Pinpoint the cell where the given text exists, returning its [X, Y] midpoint coordinate. 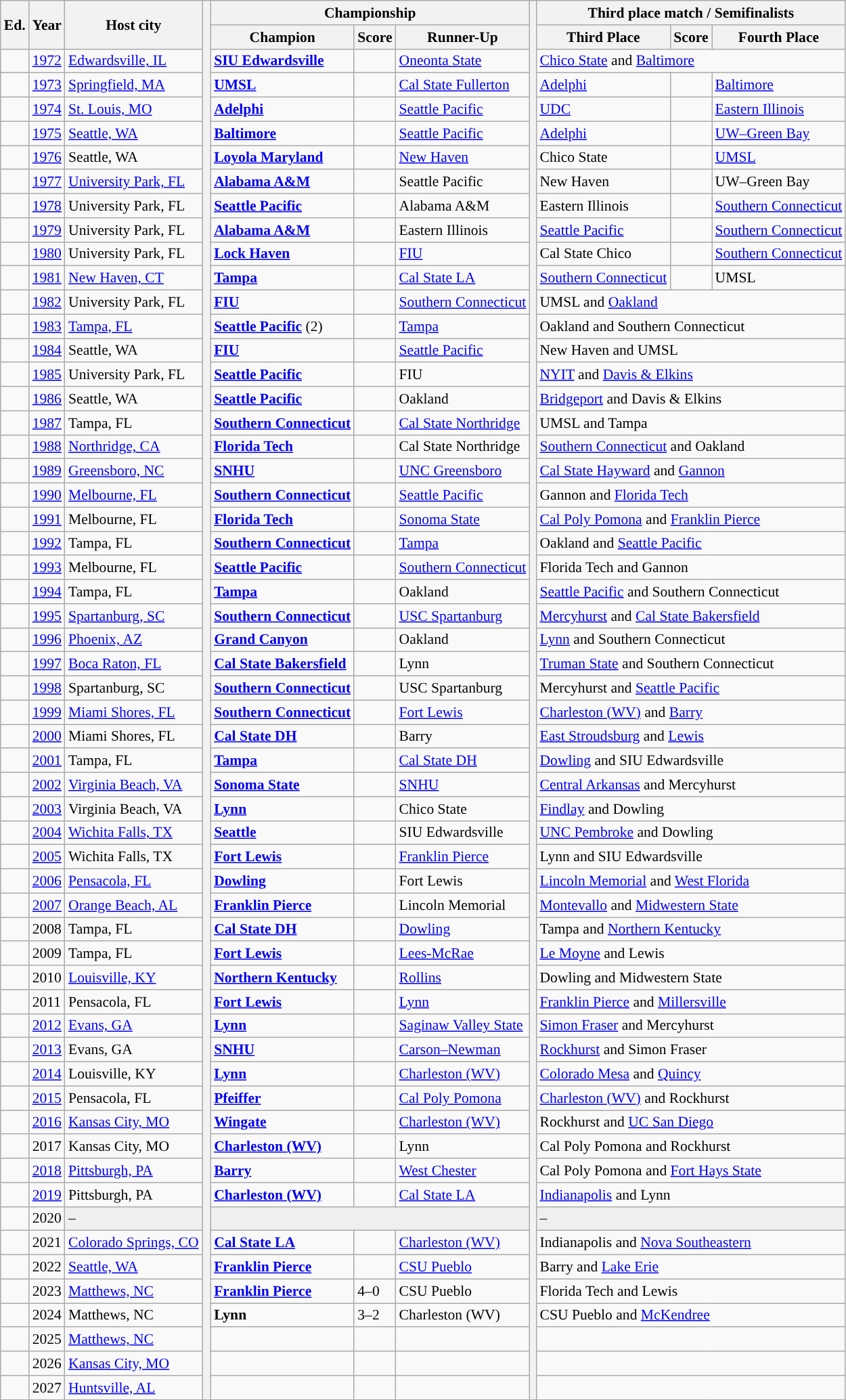
1972 [47, 61]
2000 [47, 737]
Edwardsville, IL [134, 61]
1985 [47, 375]
2027 [47, 1388]
Le Moyne and Lewis [690, 954]
2009 [47, 954]
1995 [47, 616]
Lynn and Southern Connecticut [690, 640]
NYIT and Davis & Elkins [690, 375]
1978 [47, 206]
New Haven, CT [134, 278]
2006 [47, 881]
Colorado Mesa and Quincy [690, 1074]
2005 [47, 857]
1991 [47, 519]
2016 [47, 1122]
2021 [47, 1243]
UDC [603, 110]
Third place match / Semifinalists [690, 13]
Bridgeport and Davis & Elkins [690, 399]
1987 [47, 423]
Lynn and SIU Edwardsville [690, 857]
1993 [47, 568]
Oakland and Southern Connecticut [690, 326]
Simon Fraser and Mercyhurst [690, 1026]
Year [47, 24]
UNC Greensboro [463, 471]
Oneonta State [463, 61]
2022 [47, 1267]
Cal State Chico [603, 254]
Cal State Hayward and Gannon [690, 471]
2013 [47, 1050]
4–0 [375, 1291]
Oakland and Seattle Pacific [690, 544]
Charleston (WV) and Barry [690, 712]
Lock Haven [282, 254]
Mercyhurst and Cal State Bakersfield [690, 616]
Lincoln Memorial and West Florida [690, 881]
2011 [47, 1002]
1994 [47, 592]
Cal State Fullerton [463, 85]
2008 [47, 929]
Phoenix, AZ [134, 640]
1973 [47, 85]
3–2 [375, 1315]
2023 [47, 1291]
Third Place [603, 37]
Charleston (WV) and Rockhurst [690, 1098]
2025 [47, 1340]
1996 [47, 640]
St. Louis, MO [134, 110]
1988 [47, 447]
Rockhurst and UC San Diego [690, 1122]
1983 [47, 326]
Pfeiffer [282, 1098]
2007 [47, 905]
Orange Beach, AL [134, 905]
Indianapolis and Nova Southeastern [690, 1243]
Southern Connecticut and Oakland [690, 447]
Gannon and Florida Tech [690, 496]
Chico State and Baltimore [690, 61]
Loyola Maryland [282, 158]
Grand Canyon [282, 640]
2014 [47, 1074]
2001 [47, 761]
Florida Tech and Gannon [690, 568]
2003 [47, 809]
New Haven and UMSL [690, 351]
1990 [47, 496]
Boca Raton, FL [134, 664]
2024 [47, 1315]
Runner-Up [463, 37]
Barry and Lake Erie [690, 1267]
2020 [47, 1219]
2017 [47, 1147]
Ed. [15, 24]
Montevallo and Midwestern State [690, 905]
Wingate [282, 1122]
Seattle Pacific (2) [282, 326]
Findlay and Dowling [690, 809]
Northridge, CA [134, 447]
UMSL and Oakland [690, 303]
1975 [47, 133]
1974 [47, 110]
Franklin Pierce and Millersville [690, 1002]
1977 [47, 182]
Northern Kentucky [282, 978]
Greensboro, NC [134, 471]
1981 [47, 278]
2019 [47, 1195]
1984 [47, 351]
Saginaw Valley State [463, 1026]
Cal Poly Pomona and Rockhurst [690, 1147]
1992 [47, 544]
Dowling and SIU Edwardsville [690, 761]
1989 [47, 471]
2018 [47, 1171]
Indianapolis and Lynn [690, 1195]
Central Arkansas and Mercyhurst [690, 785]
1997 [47, 664]
Cal Poly Pomona and Franklin Pierce [690, 519]
1979 [47, 230]
2015 [47, 1098]
Seattle Pacific and Southern Connecticut [690, 592]
Seattle [282, 833]
Dowling and Midwestern State [690, 978]
Tampa and Northern Kentucky [690, 929]
Lees-McRae [463, 954]
East Stroudsburg and Lewis [690, 737]
Cal State Bakersfield [282, 664]
UNC Pembroke and Dowling [690, 833]
2002 [47, 785]
Colorado Springs, CO [134, 1243]
Truman State and Southern Connecticut [690, 664]
Rollins [463, 978]
Huntsville, AL [134, 1388]
Florida Tech and Lewis [690, 1291]
Cal Poly Pomona [463, 1098]
1982 [47, 303]
West Chester [463, 1171]
Springfield, MA [134, 85]
1976 [47, 158]
1986 [47, 399]
Fourth Place [779, 37]
2012 [47, 1026]
Cal Poly Pomona and Fort Hays State [690, 1171]
CSU Pueblo and McKendree [690, 1315]
Championship [370, 13]
2026 [47, 1363]
Lincoln Memorial [463, 905]
Champion [282, 37]
Rockhurst and Simon Fraser [690, 1050]
2004 [47, 833]
1999 [47, 712]
1980 [47, 254]
Host city [134, 24]
2010 [47, 978]
Carson–Newman [463, 1050]
1998 [47, 688]
UMSL and Tampa [690, 423]
Mercyhurst and Seattle Pacific [690, 688]
